Determine the (X, Y) coordinate at the center of the cell enclosing the given text.  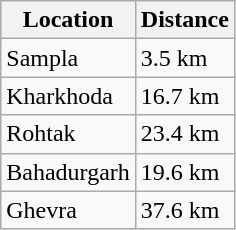
16.7 km (184, 96)
Kharkhoda (68, 96)
23.4 km (184, 134)
3.5 km (184, 58)
19.6 km (184, 172)
Location (68, 20)
Rohtak (68, 134)
37.6 km (184, 210)
Distance (184, 20)
Bahadurgarh (68, 172)
Ghevra (68, 210)
Sampla (68, 58)
